Find where the given text appears and provide that cell's center as [X, Y] coordinate. 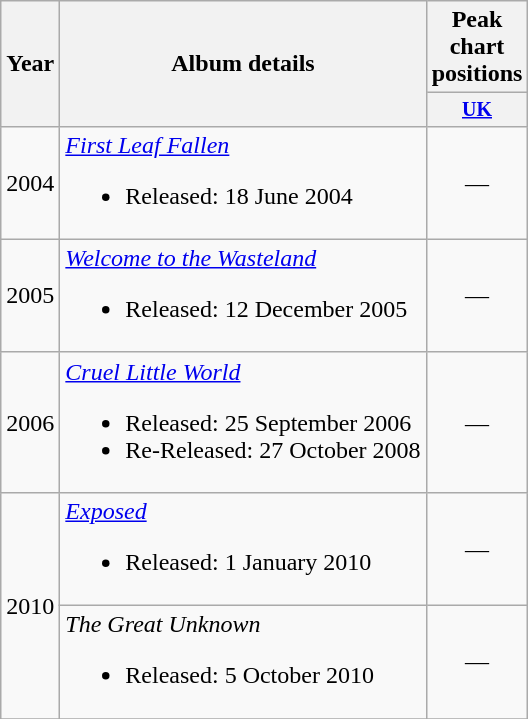
UK [477, 110]
Album details [243, 64]
2006 [30, 422]
First Leaf FallenReleased: 18 June 2004 [243, 182]
2010 [30, 605]
Welcome to the WastelandReleased: 12 December 2005 [243, 296]
The Great UnknownReleased: 5 October 2010 [243, 662]
Cruel Little WorldReleased: 25 September 2006Re-Released: 27 October 2008 [243, 422]
2004 [30, 182]
ExposedReleased: 1 January 2010 [243, 548]
2005 [30, 296]
Peak chart positions [477, 47]
Year [30, 64]
